For the text-containing cell, return its midpoint in (x, y) coordinate format. 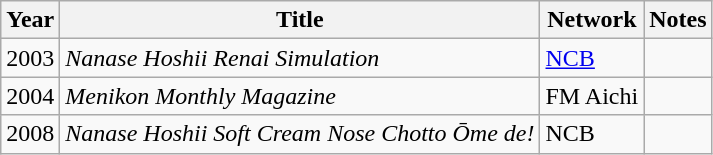
2003 (30, 58)
FM Aichi (592, 96)
Network (592, 20)
2008 (30, 134)
Title (300, 20)
Notes (678, 20)
Year (30, 20)
Nanase Hoshii Soft Cream Nose Chotto Ōme de! (300, 134)
2004 (30, 96)
Nanase Hoshii Renai Simulation (300, 58)
Menikon Monthly Magazine (300, 96)
